Extract the [X, Y] coordinate from the center of the cell holding the provided text.  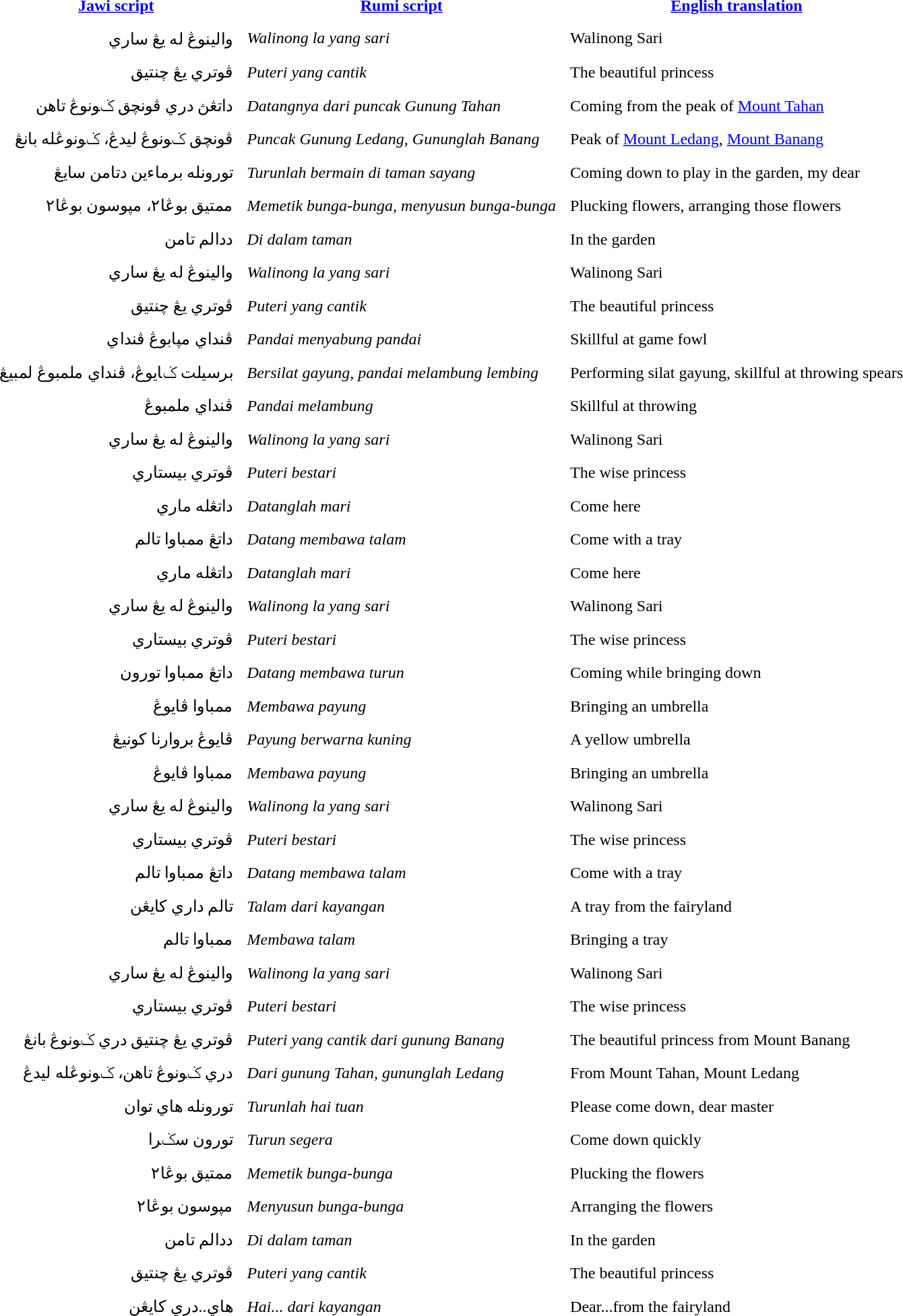
Dari gunung Tahan, gununglah Ledang [402, 1072]
Memetik bunga-bunga, menyusun bunga-bunga [402, 206]
Payung berwarna kuning [402, 739]
Puncak Gunung Ledang, Gununglah Banang [402, 138]
Bersilat gayung, pandai melambung lembing [402, 372]
Turunlah bermain di taman sayang [402, 172]
Memetik bunga-bunga [402, 1172]
Datang membawa turun [402, 672]
Puteri yang cantik dari gunung Banang [402, 1039]
Menyusun bunga-bunga [402, 1205]
Talam dari kayangan [402, 906]
Membawa talam [402, 939]
Turun segera [402, 1139]
Pandai melambung [402, 405]
Datangnya dari puncak Gunung Tahan [402, 105]
Turunlah hai tuan [402, 1106]
Pandai menyabung pandai [402, 339]
